Find where the given text appears and provide that cell's center as [X, Y] coordinate. 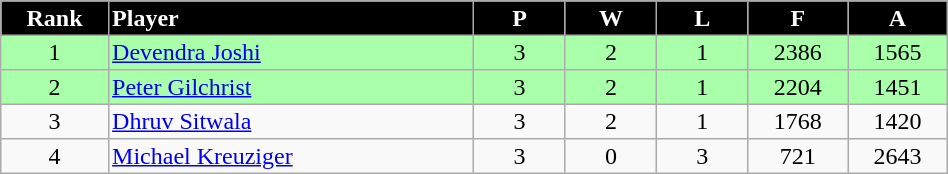
Peter Gilchrist [291, 87]
4 [55, 156]
L [702, 18]
1420 [898, 121]
2204 [798, 87]
A [898, 18]
Devendra Joshi [291, 52]
2643 [898, 156]
Player [291, 18]
Rank [55, 18]
F [798, 18]
1768 [798, 121]
P [520, 18]
1565 [898, 52]
1451 [898, 87]
W [610, 18]
721 [798, 156]
Michael Kreuziger [291, 156]
2386 [798, 52]
Dhruv Sitwala [291, 121]
0 [610, 156]
